Return (X, Y) of the center of cell containing provided text 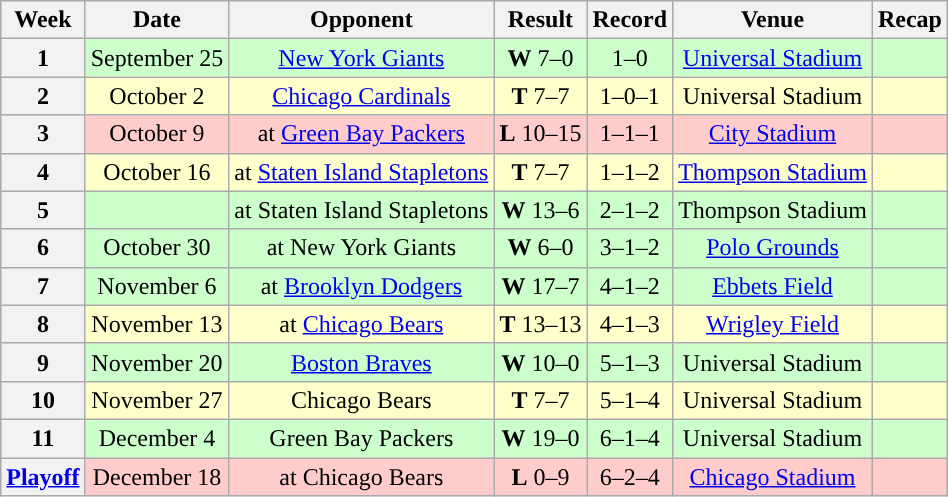
W 19–0 (540, 438)
9 (43, 362)
Record (630, 20)
W 7–0 (540, 58)
Playoff (43, 477)
3 (43, 134)
1–0–1 (630, 96)
5–1–4 (630, 400)
December 4 (157, 438)
Chicago Bears (362, 400)
2–1–2 (630, 210)
1–0 (630, 58)
W 13–6 (540, 210)
6–1–4 (630, 438)
October 16 (157, 172)
October 2 (157, 96)
Green Bay Packers (362, 438)
3–1–2 (630, 248)
L 0–9 (540, 477)
September 25 (157, 58)
December 18 (157, 477)
8 (43, 324)
Chicago Cardinals (362, 96)
4–1–2 (630, 286)
October 30 (157, 248)
Boston Braves (362, 362)
5–1–3 (630, 362)
1–1–2 (630, 172)
4 (43, 172)
Opponent (362, 20)
W 6–0 (540, 248)
6–2–4 (630, 477)
Chicago Stadium (773, 477)
5 (43, 210)
at Green Bay Packers (362, 134)
11 (43, 438)
at Brooklyn Dodgers (362, 286)
November 27 (157, 400)
City Stadium (773, 134)
at New York Giants (362, 248)
1 (43, 58)
Week (43, 20)
October 9 (157, 134)
November 13 (157, 324)
November 6 (157, 286)
November 20 (157, 362)
Venue (773, 20)
W 10–0 (540, 362)
6 (43, 248)
4–1–3 (630, 324)
Recap (910, 20)
2 (43, 96)
7 (43, 286)
10 (43, 400)
New York Giants (362, 58)
Polo Grounds (773, 248)
1–1–1 (630, 134)
L 10–15 (540, 134)
Wrigley Field (773, 324)
Ebbets Field (773, 286)
T 13–13 (540, 324)
W 17–7 (540, 286)
Result (540, 20)
Date (157, 20)
